From the cell containing the given text, extract its center point as (X, Y) coordinate. 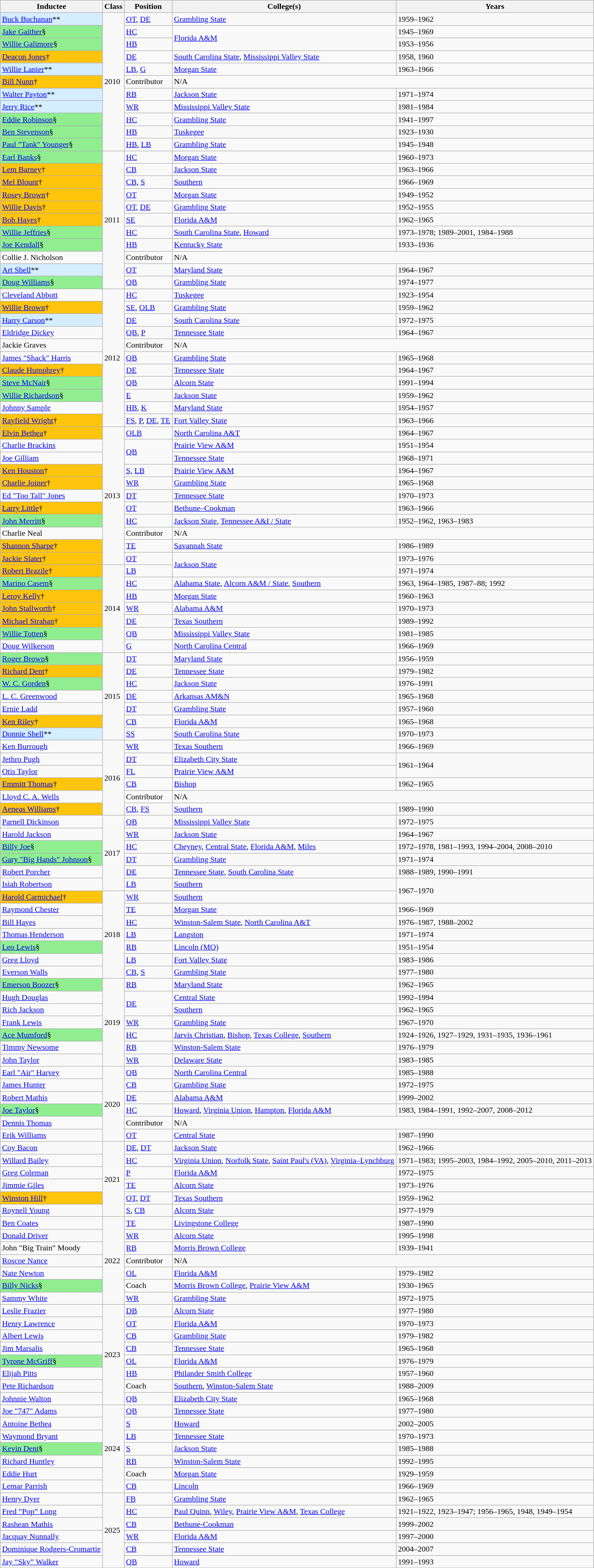
2019 (113, 1022)
Jake Gaither§ (51, 32)
Elvin Bethea† (51, 433)
Charlie Brackins (51, 445)
1971–1983; 1995–2003, 1984–1992, 2005–2010, 2011–2013 (495, 1160)
Sammy White (51, 1298)
P (148, 1173)
1962–1966 (495, 1148)
1933–1936 (495, 245)
Gary "Big Hands" Johnson§ (51, 859)
Doug Williams§ (51, 282)
1981–1985 (495, 634)
Coy Bacon (51, 1148)
Billy Joe§ (51, 847)
Emmitt Thomas† (51, 784)
Timmy Newsome (51, 1047)
SS (148, 734)
Jerry Rice** (51, 107)
Claude Humphrey† (51, 370)
Jarvis Christian, Bishop, Texas College, Southern (284, 1035)
2021 (113, 1179)
Ken Riley† (51, 721)
Walter Payton** (51, 94)
Savannah State (284, 546)
1983–1985 (495, 1060)
Leslie Frazier (51, 1311)
QB, P (148, 332)
South Carolina State, Howard (284, 232)
Bethune–Cookman (284, 508)
Morris Brown College, Prairie View A&M (284, 1286)
1941–1997 (495, 119)
2022 (113, 1261)
Livingstone College (284, 1223)
Raymond Chester (51, 909)
1924–1926, 1927–1929, 1931–1935, 1936–1961 (495, 1035)
Inductee (51, 7)
1986–1989 (495, 546)
Virginia Union, Norfolk State, Saint Paul's (VA), Virginia–Lynchburg (284, 1160)
Harry Carson** (51, 320)
Winston Hill† (51, 1198)
Charlie Neal (51, 533)
Joe Kendall§ (51, 245)
Richard Dent† (51, 671)
College(s) (284, 7)
1961–1964 (495, 765)
1995–1998 (495, 1236)
Willie Davis† (51, 207)
SE (148, 220)
Class (113, 7)
Willard Bailey (51, 1160)
Kevin Dent§ (51, 1449)
1988–2009 (495, 1386)
Rosey Brown† (51, 195)
1989–1990 (495, 809)
John Merritt§ (51, 521)
1953–1956 (495, 44)
2025 (113, 1530)
Leroy Kelly† (51, 596)
2016 (113, 778)
S, CB (148, 1211)
Otis Taylor (51, 772)
E (148, 395)
1958, 1960 (495, 57)
L. C. Greenwood (51, 696)
John "Big Train" Moody (51, 1248)
Doug Wilkerson (51, 646)
2014 (113, 609)
Willie Galimore§ (51, 44)
Rashean Mathis (51, 1524)
Marino Casem§ (51, 584)
1960–1963 (495, 596)
Paul "Tank" Younger§ (51, 144)
1972–1978, 1981–1993, 1994–2004, 2008–2010 (495, 847)
Pete Richardson (51, 1386)
Roynell Young (51, 1211)
Eddie Robinson§ (51, 119)
Larry Little† (51, 508)
Harold Carmichael† (51, 897)
1930–1965 (495, 1286)
1921–1922, 1923–1947; 1956–1965, 1948, 1949–1954 (495, 1511)
1923–1954 (495, 295)
Greg Coleman (51, 1173)
2017 (113, 853)
Paul Quinn, Wiley, Prairie View A&M, Texas College (284, 1511)
2020 (113, 1104)
2023 (113, 1354)
FB (148, 1499)
Willie Jeffries§ (51, 232)
Robert Mathis (51, 1098)
1992–1995 (495, 1461)
Collie J. Nicholson (51, 257)
Ken Houston† (51, 470)
Fred “Pop” Long (51, 1511)
Joe Taylor§ (51, 1110)
Bill Nunn† (51, 82)
1988–1989, 1990–1991 (495, 872)
Roger Brown§ (51, 659)
Ken Burrough (51, 746)
1952–1955 (495, 207)
Bob Hayes† (51, 220)
OT, DT (148, 1198)
1954–1957 (495, 408)
Roscoe Nance (51, 1261)
Harold Jackson (51, 834)
Ben Coates (51, 1223)
Ben Stevenson§ (51, 132)
Waymond Bryant (51, 1436)
Lemar Parrish (51, 1486)
S, LB (148, 470)
Willie Richardson§ (51, 395)
SE, OLB (148, 307)
Lloyd C. A. Wells (51, 797)
1968–1971 (495, 458)
Steve McNair§ (51, 383)
Jackie Graves (51, 345)
Rayfield Wright† (51, 420)
Donnie Shell** (51, 734)
1939–1941 (495, 1248)
Aeneas Williams† (51, 809)
1929–1959 (495, 1474)
Alabama State, Alcorn A&M / State, Southern (284, 584)
Winston-Salem State, North Carolina A&T (284, 922)
Jacquay Nunnally (51, 1536)
Robert Porcher (51, 872)
Willie Brown† (51, 307)
Lincoln (284, 1486)
Bethune-Cookman (284, 1524)
Everson Walls (51, 972)
Southern, Winston-Salem State (284, 1386)
James "Shack" Harris (51, 357)
Jim Marsalis (51, 1348)
Henry Dyer (51, 1499)
Ed "Too Tall" Jones (51, 496)
1976–1987, 1988–2002 (495, 922)
Langston (284, 934)
2010 (113, 82)
1949–1952 (495, 195)
Jackson State, Tennessee A&I / State (284, 521)
Greg Lloyd (51, 960)
W. C. Gorden§ (51, 684)
Years (495, 7)
Morris Brown College (284, 1248)
Hugh Douglas (51, 997)
North Carolina A&T (284, 433)
Jimmie Giles (51, 1185)
2024 (113, 1449)
1923–1930 (495, 132)
Arkansas AM&N (284, 696)
Earl Banks§ (51, 157)
HB, LB (148, 144)
Jackie Slater† (51, 558)
Thomas Henderson (51, 934)
1945–1948 (495, 144)
Charlie Joiner† (51, 483)
2011 (113, 220)
Jay “Sky” Walker (51, 1561)
1991–1994 (495, 383)
CB, FS (148, 809)
Cheyney, Central State, Florida A&M, Miles (284, 847)
Deacon Jones† (51, 57)
Dominique Rodgers-Cromartie (51, 1549)
DE, DT (148, 1148)
Joe Gilliam (51, 458)
1992–1994 (495, 997)
Billy Nicks§ (51, 1286)
Michael Strahan† (51, 621)
Lincoln (MO) (284, 947)
Nate Newton (51, 1273)
Richard Huntley (51, 1461)
1960–1973 (495, 157)
Cleveland Abbott (51, 295)
Bill Hayes (51, 922)
Kentucky State (284, 245)
LB, G (148, 69)
Philander Smith College (284, 1374)
Lem Barney† (51, 170)
2018 (113, 934)
Ace Mumford§ (51, 1035)
1945–1969 (495, 32)
G (148, 646)
Erik Williams (51, 1135)
1973–1978; 1989–2001, 1984–1988 (495, 232)
Position (148, 7)
1983–1986 (495, 960)
John Stallworth† (51, 609)
Isiah Robertson (51, 884)
Rich Jackson (51, 1010)
Bishop (284, 784)
Albert Lewis (51, 1336)
2002–2005 (495, 1424)
Buck Buchanan** (51, 19)
Art Shell** (51, 270)
2013 (113, 496)
Leo Lewis§ (51, 947)
Shannon Sharpe† (51, 546)
Emerson Boozer§ (51, 985)
1974–1977 (495, 282)
Elijah Pitts (51, 1374)
Antoine Bethea (51, 1424)
Frank Lewis (51, 1022)
Willie Lanier** (51, 69)
FS, P, DE, TE (148, 420)
Eddie Hurt (51, 1474)
1976–1991 (495, 684)
Earl "Air" Harvey (51, 1072)
1989–1992 (495, 621)
Parnell Dickinson (51, 822)
1977–1979 (495, 1211)
1983, 1984–1991, 1992–2007, 2008–2012 (495, 1110)
Jethro Pugh (51, 759)
Eldridge Dickey (51, 332)
Delaware State (284, 1060)
Mel Blount† (51, 182)
Henry Lawrence (51, 1323)
Johnnie Walton (51, 1399)
2004–2007 (495, 1549)
John Taylor (51, 1060)
Willie Totten§ (51, 634)
James Hunter (51, 1085)
1991–1993 (495, 1561)
FL (148, 772)
1997–2000 (495, 1536)
1956–1959 (495, 659)
HB, K (148, 408)
Robert Brazile† (51, 571)
1952–1962, 1963–1983 (495, 521)
Tennessee State, South Carolina State (284, 872)
2012 (113, 358)
DB (148, 1311)
Howard, Virginia Union, Hampton, Florida A&M (284, 1110)
Dennis Thomas (51, 1123)
South Carolina State, Mississippi Valley State (284, 57)
OLB (148, 433)
Ernie Ladd (51, 709)
Donald Driver (51, 1236)
2015 (113, 696)
Johnny Sample (51, 408)
Tyrone McGriff§ (51, 1361)
1963, 1964–1985, 1987–88; 1992 (495, 584)
Joe "747" Adams (51, 1411)
1981–1984 (495, 107)
